Determine the (X, Y) coordinate at the center of the cell enclosing the given text.  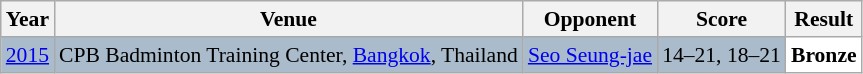
Score (722, 19)
Bronze (824, 55)
2015 (28, 55)
Seo Seung-jae (590, 55)
Venue (288, 19)
Result (824, 19)
Year (28, 19)
Opponent (590, 19)
CPB Badminton Training Center, Bangkok, Thailand (288, 55)
14–21, 18–21 (722, 55)
